Return the [x, y] coordinate for the center point of the cell that contains the specified text.  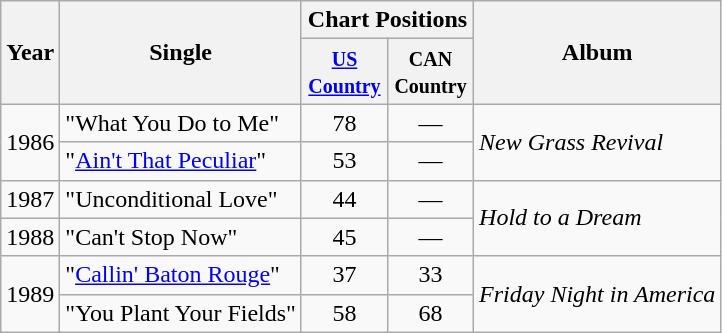
1988 [30, 237]
"Callin' Baton Rouge" [181, 275]
68 [431, 313]
1989 [30, 294]
58 [344, 313]
78 [344, 123]
Album [598, 52]
Chart Positions [387, 20]
Year [30, 52]
1987 [30, 199]
Friday Night in America [598, 294]
"Ain't That Peculiar" [181, 161]
US Country [344, 72]
CAN Country [431, 72]
"What You Do to Me" [181, 123]
New Grass Revival [598, 142]
"You Plant Your Fields" [181, 313]
"Can't Stop Now" [181, 237]
37 [344, 275]
Single [181, 52]
Hold to a Dream [598, 218]
45 [344, 237]
33 [431, 275]
53 [344, 161]
1986 [30, 142]
44 [344, 199]
"Unconditional Love" [181, 199]
